Return the (X, Y) coordinate for the center point of the cell that contains the specified text.  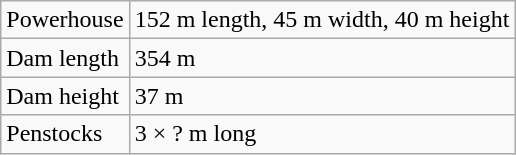
152 m length, 45 m width, 40 m height (322, 20)
3 × ? m long (322, 134)
37 m (322, 96)
Dam height (65, 96)
Dam length (65, 58)
Penstocks (65, 134)
Powerhouse (65, 20)
354 m (322, 58)
